Provide the (X, Y) coordinate of the cell's center where the given text is located.  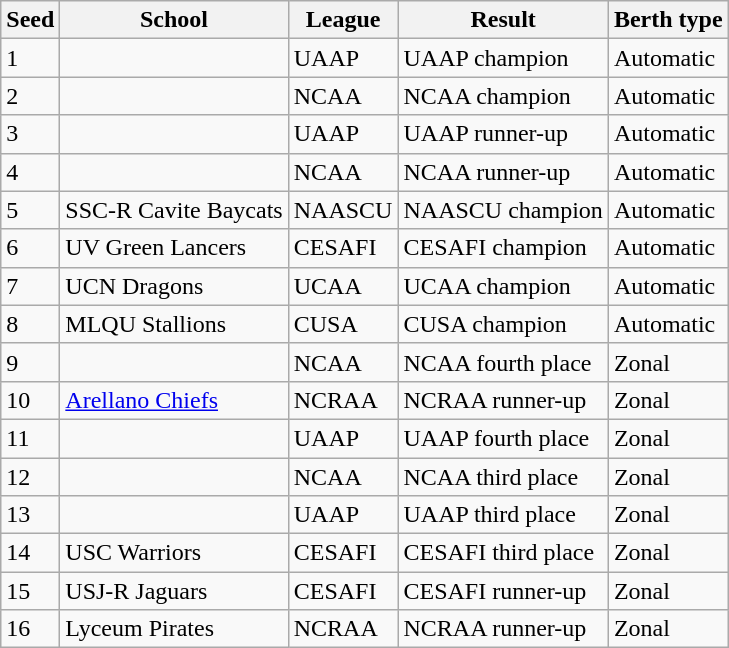
UAAP runner-up (503, 134)
UAAP champion (503, 58)
CESAFI champion (503, 248)
NAASCU champion (503, 210)
USJ-R Jaguars (174, 591)
7 (30, 286)
15 (30, 591)
13 (30, 515)
9 (30, 362)
Result (503, 20)
11 (30, 438)
10 (30, 400)
12 (30, 477)
NCAA runner-up (503, 172)
UCN Dragons (174, 286)
League (343, 20)
6 (30, 248)
NCAA third place (503, 477)
UAAP third place (503, 515)
NAASCU (343, 210)
Seed (30, 20)
CESAFI third place (503, 553)
UV Green Lancers (174, 248)
MLQU Stallions (174, 324)
CESAFI runner-up (503, 591)
UAAP fourth place (503, 438)
Lyceum Pirates (174, 629)
4 (30, 172)
14 (30, 553)
USC Warriors (174, 553)
CUSA champion (503, 324)
3 (30, 134)
16 (30, 629)
UCAA champion (503, 286)
CUSA (343, 324)
UCAA (343, 286)
Arellano Chiefs (174, 400)
School (174, 20)
Berth type (668, 20)
5 (30, 210)
NCAA champion (503, 96)
1 (30, 58)
NCAA fourth place (503, 362)
2 (30, 96)
SSC-R Cavite Baycats (174, 210)
8 (30, 324)
